Search for the cell housing the specified text and yield its (X, Y) center coordinate. 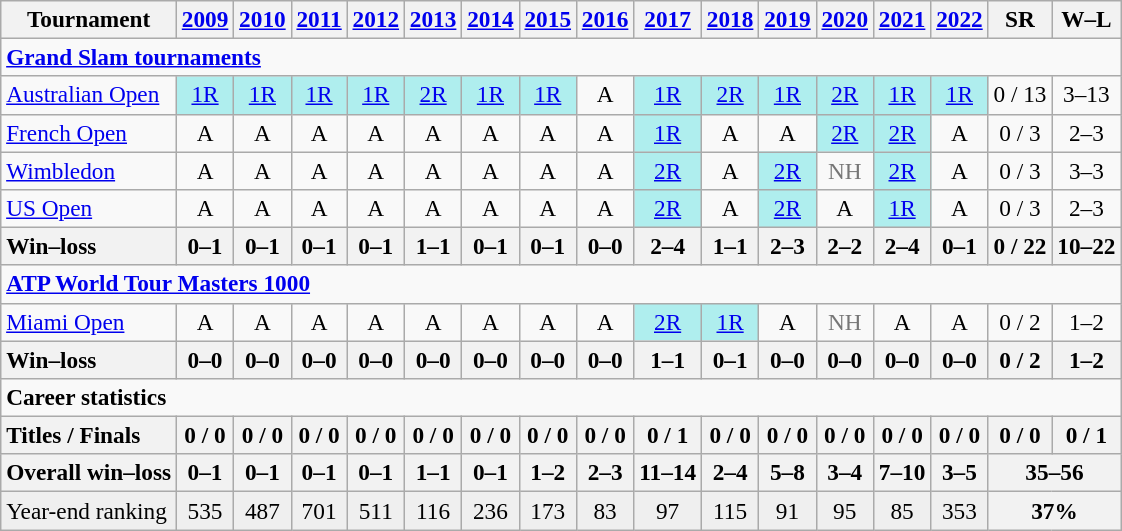
95 (844, 510)
701 (319, 510)
2014 (490, 19)
37% (1054, 510)
2016 (604, 19)
Australian Open (89, 95)
W–L (1086, 19)
353 (960, 510)
2015 (548, 19)
115 (730, 510)
2020 (844, 19)
Miami Open (89, 322)
85 (902, 510)
35–56 (1054, 473)
0 / 13 (1020, 95)
Grand Slam tournaments (561, 57)
2013 (432, 19)
Career statistics (561, 397)
5–8 (788, 473)
83 (604, 510)
2012 (376, 19)
2011 (319, 19)
487 (262, 510)
97 (668, 510)
3–3 (1086, 170)
3–4 (844, 473)
2022 (960, 19)
Year-end ranking (89, 510)
2018 (730, 19)
ATP World Tour Masters 1000 (561, 284)
Overall win–loss (89, 473)
2–2 (844, 246)
7–10 (902, 473)
Titles / Finals (89, 435)
535 (204, 510)
511 (376, 510)
US Open (89, 208)
91 (788, 510)
2009 (204, 19)
236 (490, 510)
2017 (668, 19)
173 (548, 510)
3–5 (960, 473)
10–22 (1086, 246)
116 (432, 510)
2019 (788, 19)
0 / 22 (1020, 246)
2010 (262, 19)
2021 (902, 19)
French Open (89, 133)
SR (1020, 19)
Wimbledon (89, 170)
3–13 (1086, 95)
11–14 (668, 473)
Tournament (89, 19)
